Return (x, y) of the center of cell containing provided text 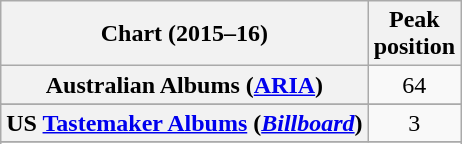
Peak position (414, 34)
US Tastemaker Albums (Billboard) (184, 123)
Chart (2015–16) (184, 34)
Australian Albums (ARIA) (184, 85)
64 (414, 85)
3 (414, 123)
